Return (X, Y) of the center of cell containing provided text 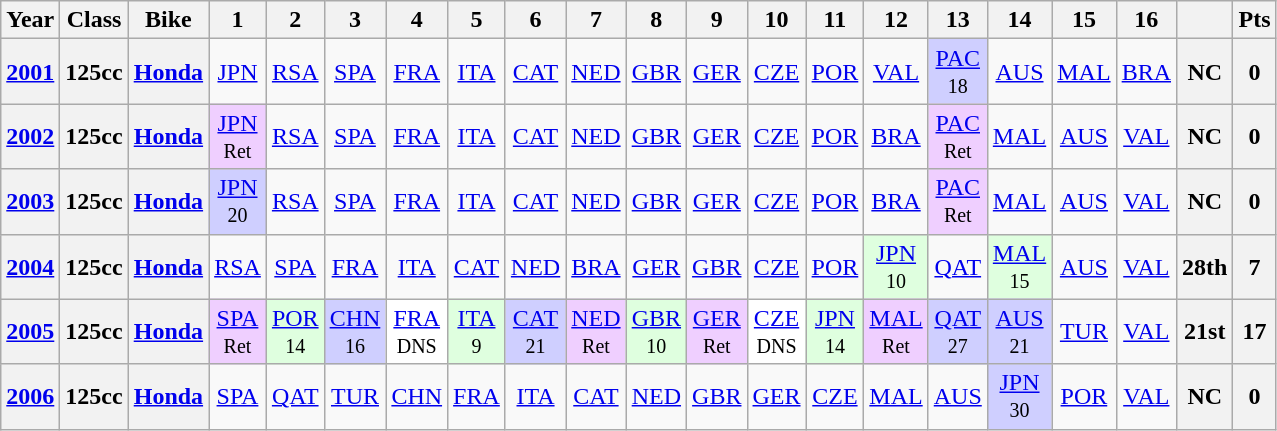
GERRet (717, 332)
Year (30, 20)
28th (1205, 266)
12 (896, 20)
Bike (168, 20)
6 (535, 20)
Pts (1254, 20)
2001 (30, 72)
QAT27 (958, 332)
AUS21 (1019, 332)
15 (1084, 20)
CAT21 (535, 332)
POR14 (295, 332)
JPN14 (835, 332)
JPN30 (1019, 396)
2003 (30, 202)
PAC18 (958, 72)
2006 (30, 396)
CZEDNS (776, 332)
GBR10 (656, 332)
JPN20 (238, 202)
MALRet (896, 332)
9 (717, 20)
2002 (30, 136)
FRADNS (417, 332)
CHN (417, 396)
JPN10 (896, 266)
MAL15 (1019, 266)
4 (417, 20)
NEDRet (596, 332)
17 (1254, 332)
21st (1205, 332)
11 (835, 20)
SPARet (238, 332)
Class (94, 20)
14 (1019, 20)
8 (656, 20)
2004 (30, 266)
JPNRet (238, 136)
1 (238, 20)
2005 (30, 332)
JPN (238, 72)
CHN16 (355, 332)
16 (1146, 20)
13 (958, 20)
5 (477, 20)
ITA9 (477, 332)
3 (355, 20)
2 (295, 20)
10 (776, 20)
